Search for the cell housing the specified text and yield its [x, y] center coordinate. 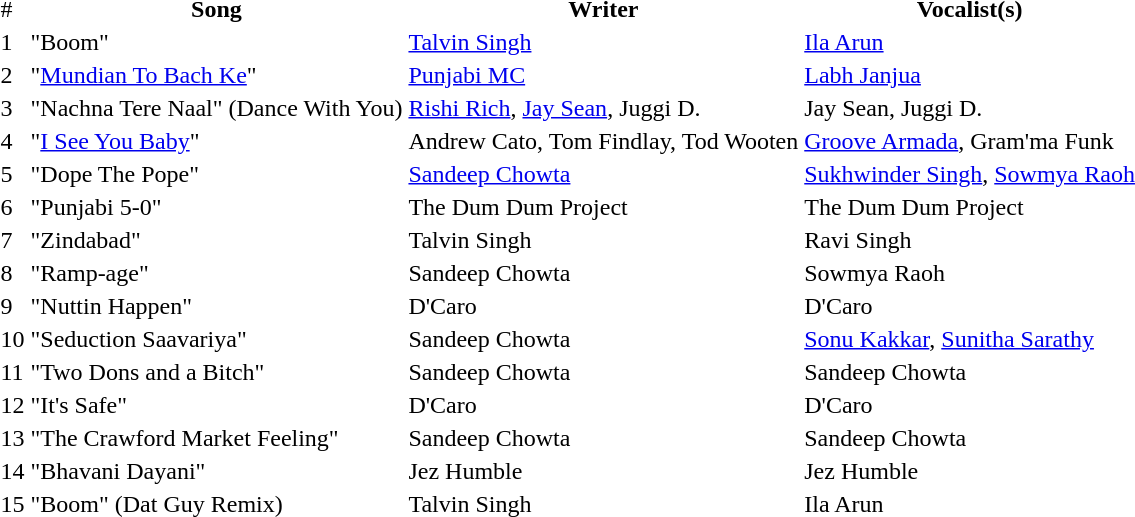
Jez Humble [604, 471]
"Nachna Tere Naal" (Dance With You) [216, 108]
"Ramp-age" [216, 273]
"I See You Baby" [216, 141]
The Dum Dum Project [604, 207]
"Punjabi 5-0" [216, 207]
Rishi Rich, Jay Sean, Juggi D. [604, 108]
"Boom" [216, 42]
"Seduction Saavariya" [216, 339]
Punjabi MC [604, 75]
"Nuttin Happen" [216, 306]
"It's Safe" [216, 405]
"Dope The Pope" [216, 174]
"Zindabad" [216, 240]
"Mundian To Bach Ke" [216, 75]
"Two Dons and a Bitch" [216, 372]
"Bhavani Dayani" [216, 471]
"The Crawford Market Feeling" [216, 438]
Andrew Cato, Tom Findlay, Tod Wooten [604, 141]
